Search for the cell housing the specified text and yield its [X, Y] center coordinate. 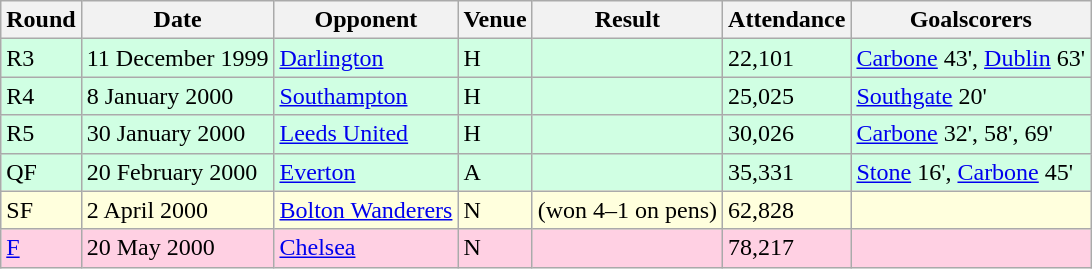
R4 [41, 96]
Carbone 32', 58', 69' [971, 134]
SF [41, 210]
20 May 2000 [178, 248]
R5 [41, 134]
11 December 1999 [178, 58]
Venue [495, 20]
Stone 16', Carbone 45' [971, 172]
A [495, 172]
Opponent [366, 20]
2 April 2000 [178, 210]
35,331 [787, 172]
QF [41, 172]
Everton [366, 172]
(won 4–1 on pens) [627, 210]
Bolton Wanderers [366, 210]
25,025 [787, 96]
20 February 2000 [178, 172]
78,217 [787, 248]
Attendance [787, 20]
8 January 2000 [178, 96]
Result [627, 20]
30,026 [787, 134]
Chelsea [366, 248]
R3 [41, 58]
62,828 [787, 210]
Date [178, 20]
30 January 2000 [178, 134]
Southampton [366, 96]
Carbone 43', Dublin 63' [971, 58]
Darlington [366, 58]
Southgate 20' [971, 96]
Round [41, 20]
22,101 [787, 58]
F [41, 248]
Goalscorers [971, 20]
Leeds United [366, 134]
